Capture the cell that displays the provided text and extract its [x, y] central coordinate. 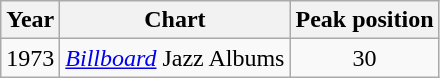
Peak position [364, 20]
1973 [30, 58]
Year [30, 20]
30 [364, 58]
Billboard Jazz Albums [175, 58]
Chart [175, 20]
